Search for the cell housing the specified text and yield its (X, Y) center coordinate. 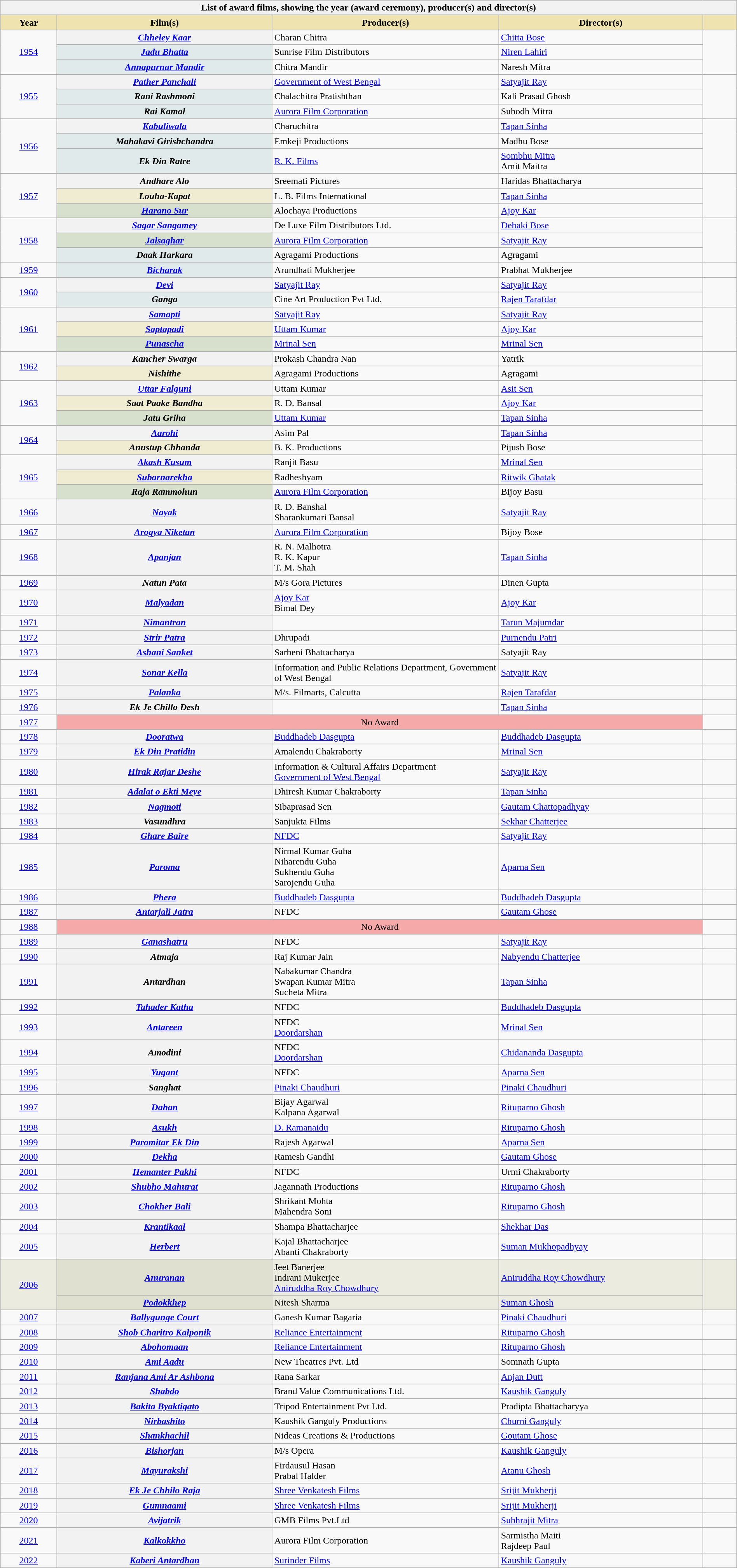
1957 (29, 196)
NFDC Doordarshan (386, 1027)
1961 (29, 329)
Samapti (164, 314)
Charuchitra (386, 126)
1970 (29, 603)
1975 (29, 692)
2003 (29, 1206)
Anuranan (164, 1277)
1964 (29, 440)
Ganesh Kumar Bagaria (386, 1317)
1989 (29, 941)
1967 (29, 532)
Adalat o Ekti Meye (164, 792)
Hirak Rajar Deshe (164, 772)
Shabdo (164, 1391)
Antareen (164, 1027)
Kajal BhattacharjeeAbanti Chakraborty (386, 1247)
Nitesh Sharma (386, 1302)
M/s. Filmarts, Calcutta (386, 692)
1991 (29, 982)
Ganashatru (164, 941)
Sonar Kella (164, 672)
Bijoy Bose (601, 532)
Prokash Chandra Nan (386, 359)
Raja Rammohun (164, 492)
1981 (29, 792)
1963 (29, 403)
Yugant (164, 1073)
Shrikant MohtaMahendra Soni (386, 1206)
Bicharak (164, 270)
Bakita Byaktigato (164, 1406)
Cine Art Production Pvt Ltd. (386, 299)
Prabhat Mukherjee (601, 270)
Herbert (164, 1247)
Suman Mukhopadhyay (601, 1247)
Dinen Gupta (601, 583)
Nabakumar ChandraSwapan Kumar MitraSucheta Mitra (386, 982)
2012 (29, 1391)
2006 (29, 1284)
Radheshyam (386, 477)
Government of West Bengal (386, 82)
Charan Chitra (386, 37)
Ranjit Basu (386, 462)
1979 (29, 752)
Firdausul HasanPrabal Halder (386, 1471)
Kali Prasad Ghosh (601, 96)
Producer(s) (386, 23)
Urmi Chakraborty (601, 1172)
Year (29, 23)
Chokher Bali (164, 1206)
Dooratwa (164, 737)
Director(s) (601, 23)
Jatu Griha (164, 418)
M/s Gora Pictures (386, 583)
Shekhar Das (601, 1227)
Arundhati Mukherjee (386, 270)
2001 (29, 1172)
Bishorjan (164, 1451)
Rana Sarkar (386, 1377)
Nirmal Kumar GuhaNiharendu GuhaSukhendu GuhaSarojendu Guha (386, 866)
Gumnaami (164, 1505)
Niren Lahiri (601, 52)
Chheley Kaar (164, 37)
Nirbashito (164, 1421)
Ek Din Pratidin (164, 752)
Antardhan (164, 982)
Kancher Swarga (164, 359)
Bijoy Basu (601, 492)
Daak Harkara (164, 255)
Brand Value Communications Ltd. (386, 1391)
Sombhu MitraAmit Maitra (601, 161)
Sunrise Film Distributors (386, 52)
Sreemati Pictures (386, 181)
L. B. Films International (386, 196)
Purnendu Patri (601, 637)
R. D. BanshalSharankumari Bansal (386, 512)
Jagannath Productions (386, 1186)
Haridas Bhattacharya (601, 181)
Chitra Mandir (386, 67)
Alochaya Productions (386, 211)
Suman Ghosh (601, 1302)
1997 (29, 1108)
Abohomaan (164, 1347)
Debaki Bose (601, 226)
Raj Kumar Jain (386, 956)
Madhu Bose (601, 141)
1992 (29, 1007)
1993 (29, 1027)
Ek Je Chhilo Raja (164, 1491)
Sarmistha MaitiRajdeep Paul (601, 1540)
D. Ramanaidu (386, 1127)
Dekha (164, 1157)
Tripod Entertainment Pvt Ltd. (386, 1406)
Churni Ganguly (601, 1421)
Mahakavi Girishchandra (164, 141)
Natun Pata (164, 583)
Nishithe (164, 373)
Atmaja (164, 956)
Information & Cultural Affairs DepartmentGovernment of West Bengal (386, 772)
Emkeji Productions (386, 141)
Tarun Majumdar (601, 623)
1973 (29, 652)
1969 (29, 583)
Saptapadi (164, 329)
Asim Pal (386, 433)
Harano Sur (164, 211)
1956 (29, 146)
1959 (29, 270)
1986 (29, 897)
Surinder Films (386, 1560)
Rai Kamal (164, 111)
Film(s) (164, 23)
Devi (164, 285)
1994 (29, 1052)
Nayak (164, 512)
Anustup Chhanda (164, 448)
Malyadan (164, 603)
Vasundhra (164, 821)
Dhrupadi (386, 637)
Bijay AgarwalKalpana Agarwal (386, 1108)
2013 (29, 1406)
Rajesh Agarwal (386, 1142)
Ranjana Ami Ar Ashbona (164, 1377)
Kaushik Ganguly Productions (386, 1421)
Hemanter Pakhi (164, 1172)
Somnath Gupta (601, 1362)
2009 (29, 1347)
1965 (29, 477)
Ballygunge Court (164, 1317)
List of award films, showing the year (award ceremony), producer(s) and director(s) (368, 8)
De Luxe Film Distributors Ltd. (386, 226)
Akash Kusum (164, 462)
Sagar Sangamey (164, 226)
B. K. Productions (386, 448)
1995 (29, 1073)
Paromitar Ek Din (164, 1142)
1962 (29, 366)
Asit Sen (601, 388)
Ek Je Chillo Desh (164, 707)
Sanghat (164, 1087)
Gautam Chattopadhyay (601, 807)
1978 (29, 737)
Nimantran (164, 623)
Sekhar Chatterjee (601, 821)
Yatrik (601, 359)
1977 (29, 722)
2016 (29, 1451)
Andhare Alo (164, 181)
Nabyendu Chatterjee (601, 956)
2007 (29, 1317)
1960 (29, 292)
1976 (29, 707)
2011 (29, 1377)
Chitta Bose (601, 37)
Sanjukta Films (386, 821)
Dahan (164, 1108)
Tahader Katha (164, 1007)
2004 (29, 1227)
Pijush Bose (601, 448)
1990 (29, 956)
Phera (164, 897)
Apanjan (164, 557)
Paroma (164, 866)
2018 (29, 1491)
Ek Din Ratre (164, 161)
Chalachitra Pratishthan (386, 96)
1987 (29, 912)
Annapurnar Mandir (164, 67)
2010 (29, 1362)
1974 (29, 672)
1999 (29, 1142)
Ganga (164, 299)
2022 (29, 1560)
Ashani Sanket (164, 652)
1996 (29, 1087)
2020 (29, 1520)
R. D. Bansal (386, 403)
New Theatres Pvt. Ltd (386, 1362)
Aarohi (164, 433)
Aniruddha Roy Chowdhury (601, 1277)
Avijatrik (164, 1520)
2014 (29, 1421)
1988 (29, 927)
Amodini (164, 1052)
Subhrajit Mitra (601, 1520)
Shubho Mahurat (164, 1186)
M/s Opera (386, 1451)
1985 (29, 866)
Jeet BanerjeeIndrani MukerjeeAniruddha Roy Chowdhury (386, 1277)
2008 (29, 1332)
Subodh Mitra (601, 111)
1998 (29, 1127)
Sarbeni Bhattacharya (386, 652)
1972 (29, 637)
Naresh Mitra (601, 67)
1958 (29, 240)
1955 (29, 96)
Pather Panchali (164, 82)
Strir Patra (164, 637)
Kalkokkho (164, 1540)
Kaberi Antardhan (164, 1560)
1980 (29, 772)
Goutam Ghose (601, 1436)
Saat Paake Bandha (164, 403)
Krantikaal (164, 1227)
R. N. MalhotraR. K. KapurT. M. Shah (386, 557)
2005 (29, 1247)
Subarnarekha (164, 477)
Arogya Niketan (164, 532)
R. K. Films (386, 161)
Asukh (164, 1127)
Ghare Baire (164, 836)
Kabuliwala (164, 126)
NFDCDoordarshan (386, 1052)
Podokkhep (164, 1302)
1954 (29, 52)
2021 (29, 1540)
Nideas Creations & Productions (386, 1436)
2015 (29, 1436)
1982 (29, 807)
Ritwik Ghatak (601, 477)
Dhiresh Kumar Chakraborty (386, 792)
Shob Charitro Kalponik (164, 1332)
2000 (29, 1157)
Sibaprasad Sen (386, 807)
Palanka (164, 692)
Ami Aadu (164, 1362)
Ramesh Gandhi (386, 1157)
Atanu Ghosh (601, 1471)
Antarjali Jatra (164, 912)
Punascha (164, 344)
Shankhachil (164, 1436)
1968 (29, 557)
1984 (29, 836)
Jadu Bhatta (164, 52)
1983 (29, 821)
1966 (29, 512)
1971 (29, 623)
2017 (29, 1471)
Mayurakshi (164, 1471)
Ajoy KarBimal Dey (386, 603)
Nagmoti (164, 807)
Shampa Bhattacharjee (386, 1227)
2002 (29, 1186)
Anjan Dutt (601, 1377)
Rani Rashmoni (164, 96)
2019 (29, 1505)
Chidananda Dasgupta (601, 1052)
Pradipta Bhattacharyya (601, 1406)
Amalendu Chakraborty (386, 752)
Louha-Kapat (164, 196)
Information and Public Relations Department, Government of West Bengal (386, 672)
Jalsaghar (164, 240)
Uttar Falguni (164, 388)
GMB Films Pvt.Ltd (386, 1520)
